Extract the (x, y) coordinate from the center of the cell holding the provided text.  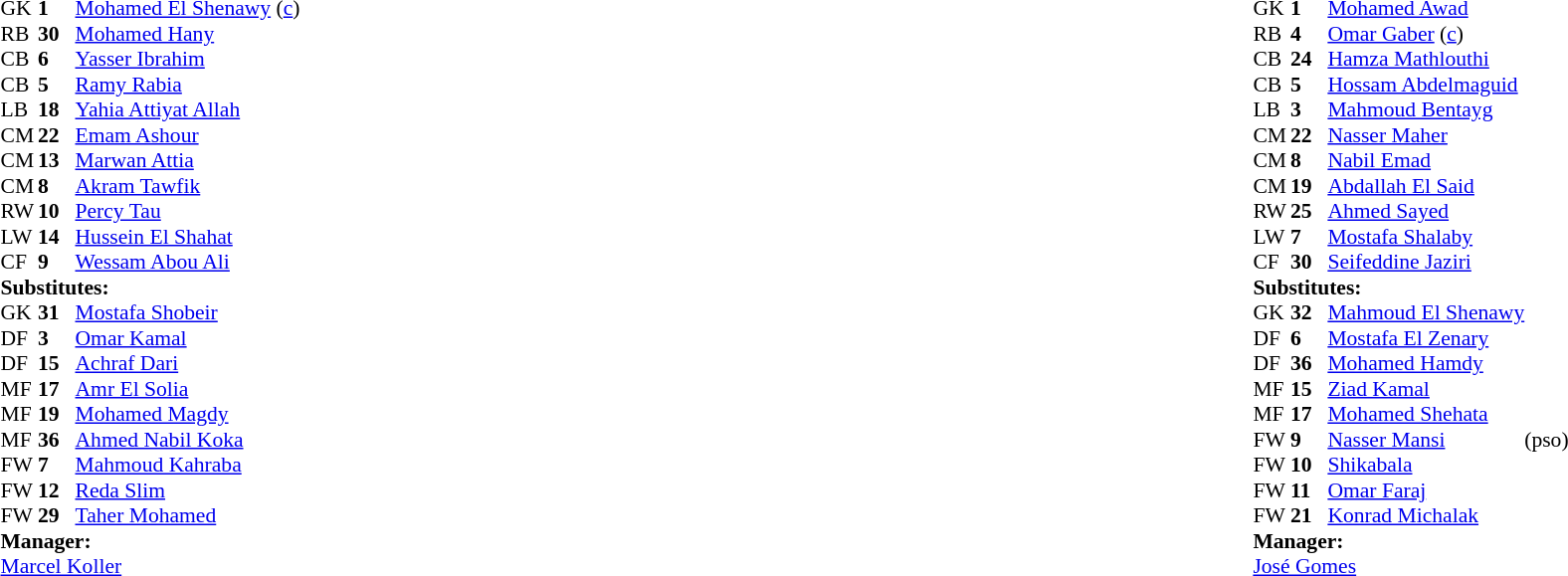
Wessam Abou Ali (188, 262)
4 (1309, 34)
Yahia Attiyat Allah (188, 110)
Mahmoud Kahraba (188, 465)
Ziad Kamal (1426, 389)
(pso) (1546, 440)
Hussein El Shahat (188, 237)
12 (57, 490)
Konrad Michalak (1426, 516)
11 (1309, 490)
Achraf Dari (188, 363)
Mostafa El Zenary (1426, 338)
Mahmoud Bentayg (1426, 110)
Seifeddine Jaziri (1426, 262)
Mostafa Shobeir (188, 313)
Mohamed Hamdy (1426, 363)
Akram Tawfik (188, 186)
Abdallah El Said (1426, 186)
Shikabala (1426, 465)
Omar Faraj (1426, 490)
Nabil Emad (1426, 160)
21 (1309, 516)
Emam Ashour (188, 135)
25 (1309, 212)
Mohamed Hany (188, 34)
Reda Slim (188, 490)
Omar Kamal (188, 338)
13 (57, 160)
Ramy Rabia (188, 85)
Hossam Abdelmaguid (1426, 85)
Yasser Ibrahim (188, 59)
Marwan Attia (188, 160)
Nasser Maher (1426, 135)
Ahmed Sayed (1426, 212)
Nasser Mansi (1426, 440)
Mostafa Shalaby (1426, 237)
Percy Tau (188, 212)
18 (57, 110)
Hamza Mathlouthi (1426, 59)
29 (57, 516)
Mohamed Shehata (1426, 415)
32 (1309, 313)
31 (57, 313)
14 (57, 237)
24 (1309, 59)
Ahmed Nabil Koka (188, 440)
Omar Gaber (c) (1426, 34)
Taher Mohamed (188, 516)
Mahmoud El Shenawy (1426, 313)
Mohamed Magdy (188, 415)
Amr El Solia (188, 389)
